Detect which cell encompasses the target text, then output its [X, Y] center coordinate. 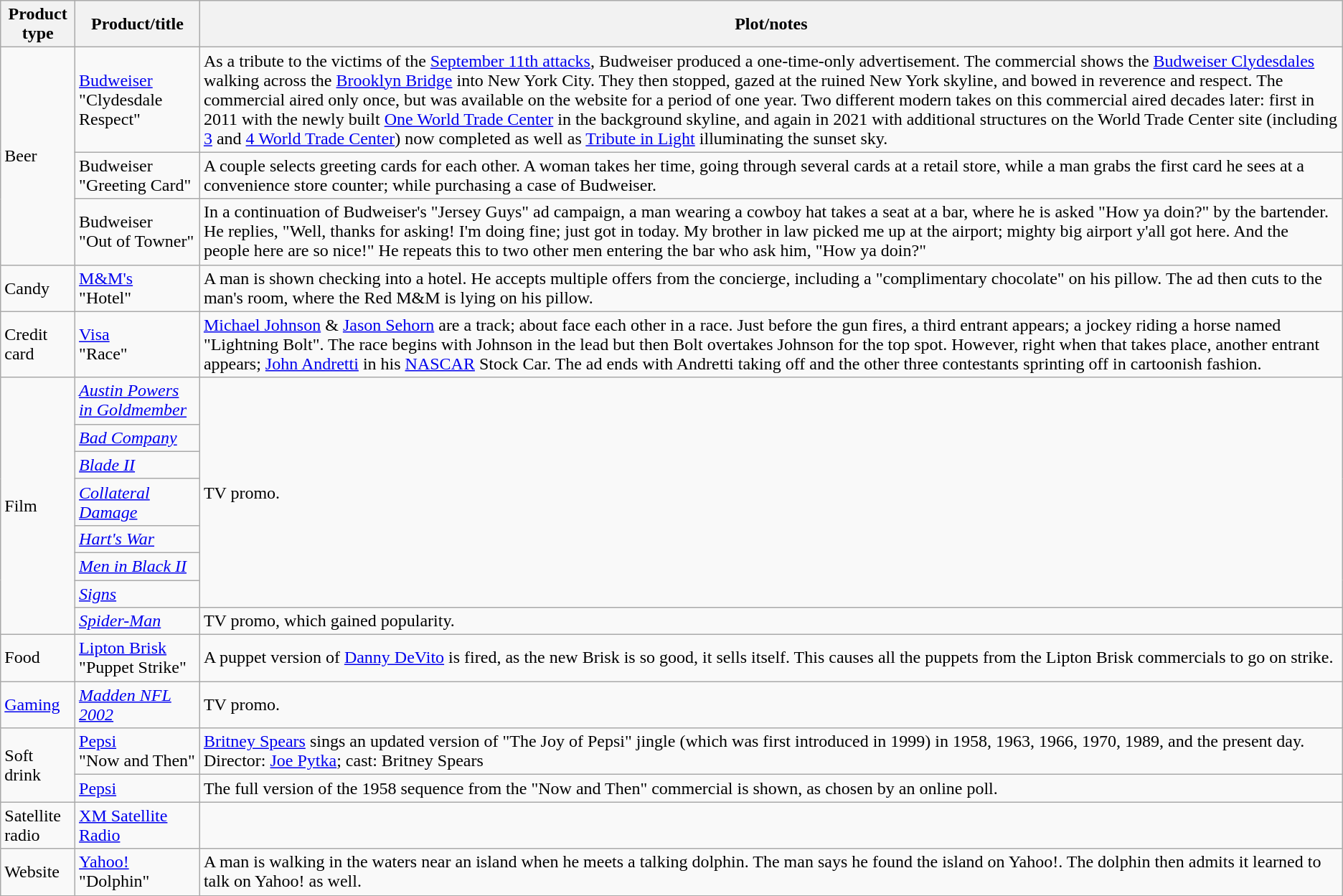
Men in Black II [138, 566]
Signs [138, 593]
Gaming [38, 704]
Yahoo!"Dolphin" [138, 872]
Website [38, 872]
Product type [38, 24]
Pepsi [138, 788]
Candy [38, 288]
Lipton Brisk"Puppet Strike" [138, 659]
Austin Powers in Goldmember [138, 400]
Film [38, 506]
Blade II [138, 465]
Bad Company [138, 438]
The full version of the 1958 sequence from the "Now and Then" commercial is shown, as chosen by an online poll. [771, 788]
M&M's"Hotel" [138, 288]
Budweiser"Greeting Card" [138, 175]
Product/title [138, 24]
Food [38, 659]
Hart's War [138, 539]
TV promo, which gained popularity. [771, 621]
Satellite radio [38, 825]
XM Satellite Radio [138, 825]
Credit card [38, 344]
Plot/notes [771, 24]
Soft drink [38, 765]
Madden NFL 2002 [138, 704]
Spider-Man [138, 621]
Collateral Damage [138, 502]
Pepsi"Now and Then" [138, 752]
Beer [38, 156]
Budweiser"Out of Towner" [138, 232]
Visa"Race" [138, 344]
Budweiser"Clydesdale Respect" [138, 100]
